Return (X, Y) of the center of cell containing provided text 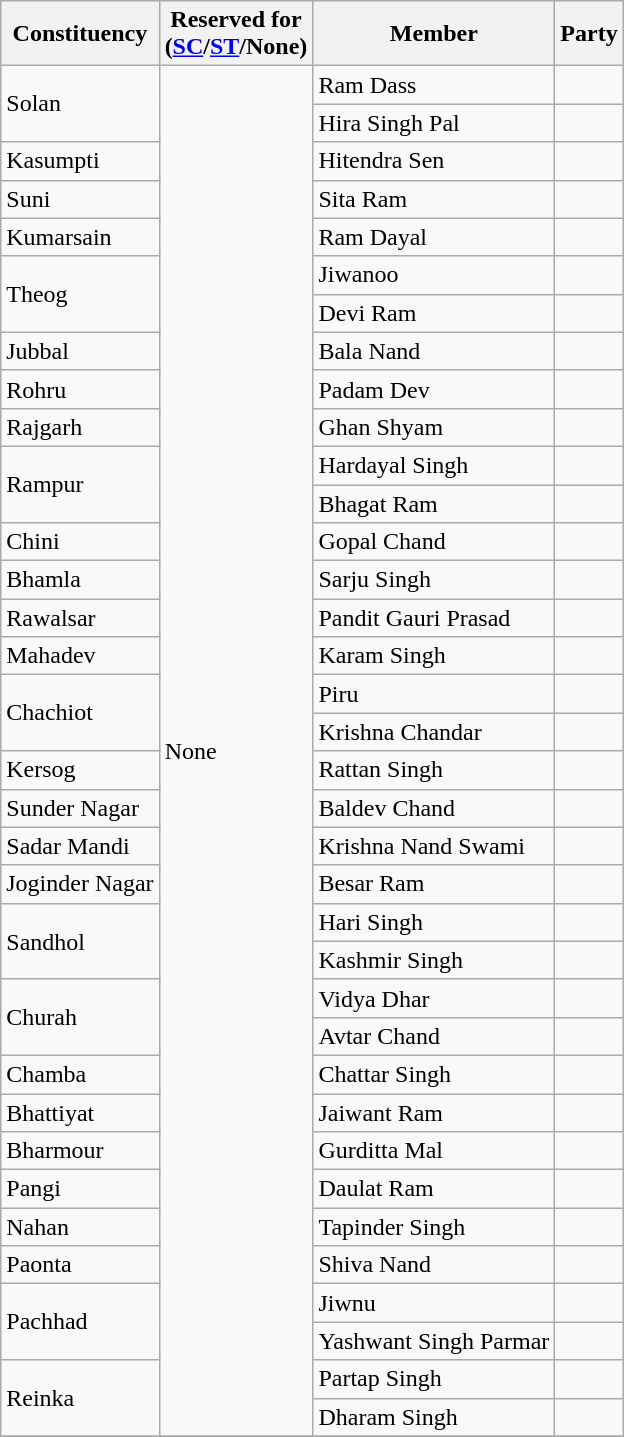
Joginder Nagar (80, 884)
Jaiwant Ram (434, 1113)
Sarju Singh (434, 580)
Dharam Singh (434, 1417)
Padam Dev (434, 389)
Bharmour (80, 1151)
Piru (434, 694)
Rajgarh (80, 427)
Sandhol (80, 941)
Chachiot (80, 713)
Rampur (80, 484)
Baldev Chand (434, 808)
Paonta (80, 1265)
Ghan Shyam (434, 427)
Jubbal (80, 351)
Ram Dayal (434, 237)
Yashwant Singh Parmar (434, 1341)
Reserved for(SC/ST/None) (236, 34)
Pandit Gauri Prasad (434, 618)
Devi Ram (434, 313)
Sita Ram (434, 199)
Shiva Nand (434, 1265)
Hardayal Singh (434, 465)
Member (434, 34)
None (236, 751)
Gopal Chand (434, 542)
Party (589, 34)
Hitendra Sen (434, 161)
Constituency (80, 34)
Sadar Mandi (80, 846)
Partap Singh (434, 1379)
Jiwanoo (434, 275)
Hari Singh (434, 922)
Chini (80, 542)
Nahan (80, 1227)
Rattan Singh (434, 770)
Solan (80, 104)
Chattar Singh (434, 1074)
Rohru (80, 389)
Hira Singh Pal (434, 123)
Karam Singh (434, 656)
Gurditta Mal (434, 1151)
Kasumpti (80, 161)
Tapinder Singh (434, 1227)
Bala Nand (434, 351)
Chamba (80, 1074)
Mahadev (80, 656)
Avtar Chand (434, 1036)
Besar Ram (434, 884)
Krishna Chandar (434, 732)
Suni (80, 199)
Kersog (80, 770)
Bhagat Ram (434, 503)
Churah (80, 1017)
Daulat Ram (434, 1189)
Jiwnu (434, 1303)
Kashmir Singh (434, 960)
Kumarsain (80, 237)
Sunder Nagar (80, 808)
Theog (80, 294)
Bhamla (80, 580)
Reinka (80, 1398)
Vidya Dhar (434, 998)
Krishna Nand Swami (434, 846)
Pachhad (80, 1322)
Pangi (80, 1189)
Rawalsar (80, 618)
Ram Dass (434, 85)
Bhattiyat (80, 1113)
